Return the [x, y] coordinate for the center point of the cell that contains the specified text.  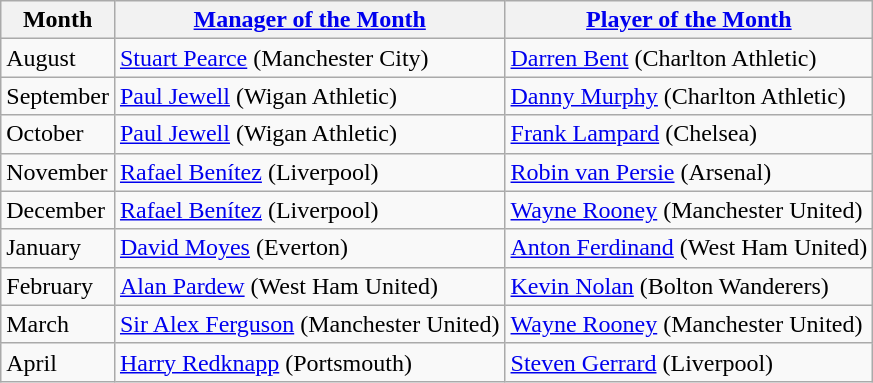
Darren Bent (Charlton Athletic) [689, 58]
September [58, 96]
March [58, 324]
David Moyes (Everton) [310, 248]
August [58, 58]
Kevin Nolan (Bolton Wanderers) [689, 286]
Manager of the Month [310, 20]
Player of the Month [689, 20]
Steven Gerrard (Liverpool) [689, 362]
April [58, 362]
Harry Redknapp (Portsmouth) [310, 362]
February [58, 286]
Sir Alex Ferguson (Manchester United) [310, 324]
November [58, 172]
Stuart Pearce (Manchester City) [310, 58]
January [58, 248]
December [58, 210]
October [58, 134]
Month [58, 20]
Anton Ferdinand (West Ham United) [689, 248]
Frank Lampard (Chelsea) [689, 134]
Danny Murphy (Charlton Athletic) [689, 96]
Alan Pardew (West Ham United) [310, 286]
Robin van Persie (Arsenal) [689, 172]
